Return the (x, y) coordinate for the center point of the cell that contains the specified text.  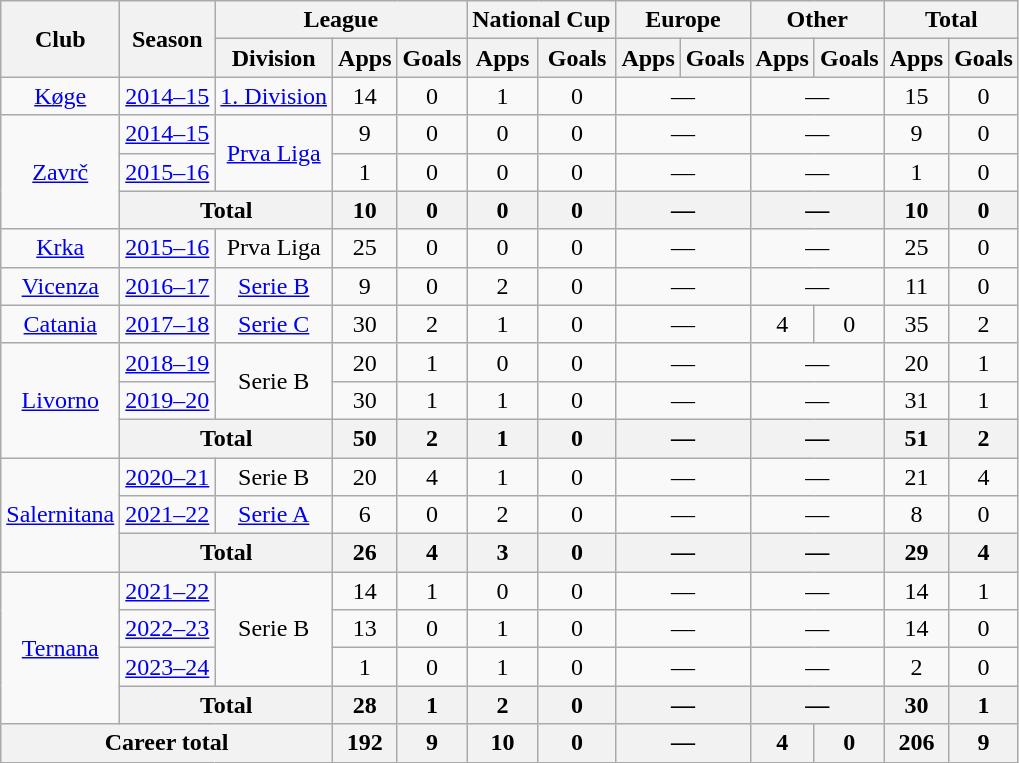
11 (916, 286)
Vicenza (60, 286)
2020–21 (168, 477)
Køge (60, 96)
Salernitana (60, 515)
50 (365, 438)
26 (365, 553)
2017–18 (168, 324)
2016–17 (168, 286)
Season (168, 39)
Serie C (274, 324)
206 (916, 743)
31 (916, 400)
Club (60, 39)
13 (365, 629)
Serie A (274, 515)
League (341, 20)
Division (274, 58)
28 (365, 705)
2023–24 (168, 667)
Europe (683, 20)
6 (365, 515)
National Cup (542, 20)
29 (916, 553)
Career total (167, 743)
Other (817, 20)
Catania (60, 324)
35 (916, 324)
Ternana (60, 648)
8 (916, 515)
1. Division (274, 96)
3 (503, 553)
21 (916, 477)
192 (365, 743)
Zavrč (60, 172)
51 (916, 438)
Krka (60, 248)
15 (916, 96)
2022–23 (168, 629)
2018–19 (168, 362)
Livorno (60, 400)
2019–20 (168, 400)
